Extract the (X, Y) coordinate from the center of the cell holding the provided text.  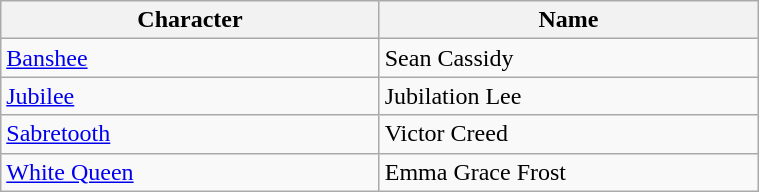
Victor Creed (568, 134)
Jubilee (190, 96)
Sean Cassidy (568, 58)
White Queen (190, 172)
Name (568, 20)
Banshee (190, 58)
Character (190, 20)
Sabretooth (190, 134)
Jubilation Lee (568, 96)
Emma Grace Frost (568, 172)
